From the cell containing the given text, extract its center point as [x, y] coordinate. 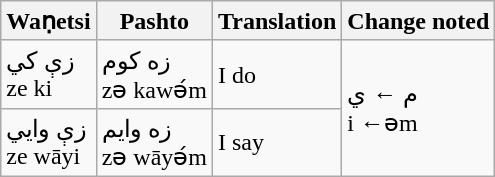
Change noted [418, 21]
I say [278, 142]
زې واييze wāyi [48, 142]
زه وايمzә wāyә́m [154, 142]
زه کومzә kawә́m [154, 74]
Translation [278, 21]
زې کيze ki [48, 74]
Pashto [154, 21]
م ← يi ←әm [418, 108]
I do [278, 74]
Waṇetsi [48, 21]
